Locate the cell with the specified text and output its (X, Y) center coordinate. 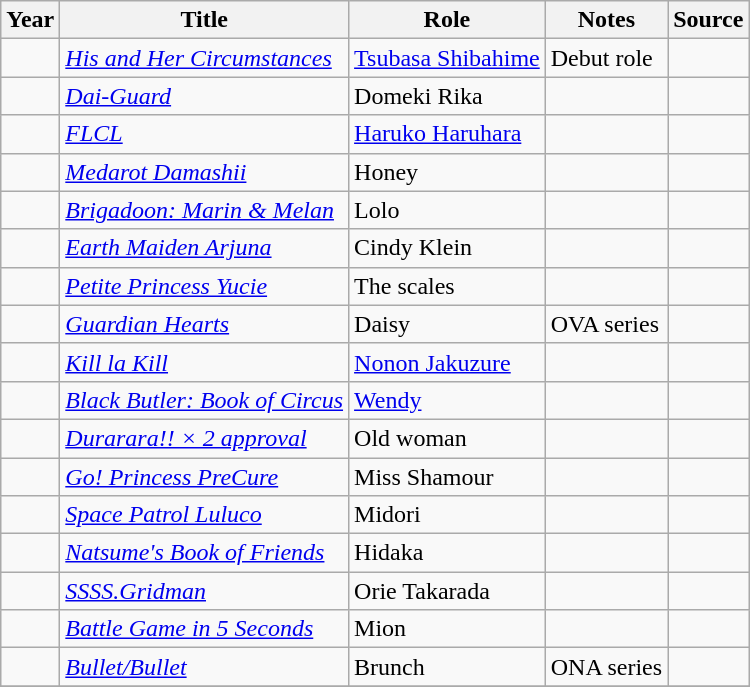
Lolo (448, 210)
SSSS.Gridman (204, 591)
Bullet/Bullet (204, 667)
Miss Shamour (448, 477)
Honey (448, 172)
Earth Maiden Arjuna (204, 248)
Durarara!! × 2 approval (204, 438)
Guardian Hearts (204, 324)
Orie Takarada (448, 591)
Cindy Klein (448, 248)
Wendy (448, 400)
Role (448, 20)
Year (30, 20)
Brigadoon: Marin & Melan (204, 210)
Debut role (606, 58)
Mion (448, 629)
Brunch (448, 667)
ONA series (606, 667)
Notes (606, 20)
His and Her Circumstances (204, 58)
Black Butler: Book of Circus (204, 400)
The scales (448, 286)
Midori (448, 515)
Space Patrol Luluco (204, 515)
FLCL (204, 134)
Nonon Jakuzure (448, 362)
Go! Princess PreCure (204, 477)
Source (708, 20)
Petite Princess Yucie (204, 286)
OVA series (606, 324)
Dai-Guard (204, 96)
Haruko Haruhara (448, 134)
Natsume's Book of Friends (204, 553)
Medarot Damashii (204, 172)
Old woman (448, 438)
Kill la Kill (204, 362)
Hidaka (448, 553)
Title (204, 20)
Battle Game in 5 Seconds (204, 629)
Tsubasa Shibahime (448, 58)
Domeki Rika (448, 96)
Daisy (448, 324)
